For the text-containing cell, return its midpoint in [X, Y] coordinate format. 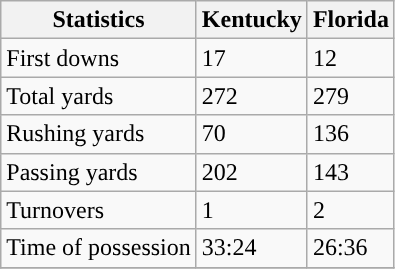
272 [252, 96]
202 [252, 172]
Total yards [99, 96]
143 [350, 172]
2 [350, 210]
70 [252, 134]
Rushing yards [99, 134]
Turnovers [99, 210]
279 [350, 96]
Kentucky [252, 20]
Passing yards [99, 172]
26:36 [350, 248]
Time of possession [99, 248]
12 [350, 58]
Florida [350, 20]
1 [252, 210]
Statistics [99, 20]
33:24 [252, 248]
136 [350, 134]
17 [252, 58]
First downs [99, 58]
